Find where the given text appears and provide that cell's center as (X, Y) coordinate. 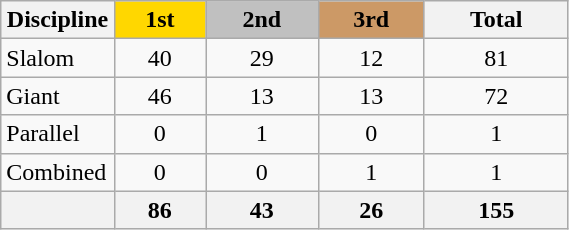
Total (496, 20)
3rd (371, 20)
2nd (262, 20)
Discipline (58, 20)
81 (496, 58)
86 (160, 210)
Giant (58, 96)
29 (262, 58)
155 (496, 210)
46 (160, 96)
1st (160, 20)
Parallel (58, 134)
12 (371, 58)
72 (496, 96)
43 (262, 210)
40 (160, 58)
26 (371, 210)
Combined (58, 172)
Slalom (58, 58)
